Identify which cell holds the provided text, then report its [X, Y] central coordinate. 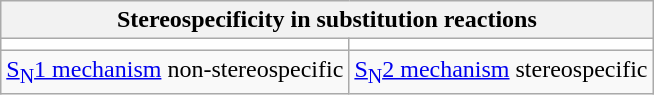
SN2 mechanism stereospecific [501, 72]
Stereospecificity in substitution reactions [327, 20]
SN1 mechanism non-stereospecific [175, 72]
